Extract the (x, y) coordinate from the center of the cell holding the provided text.  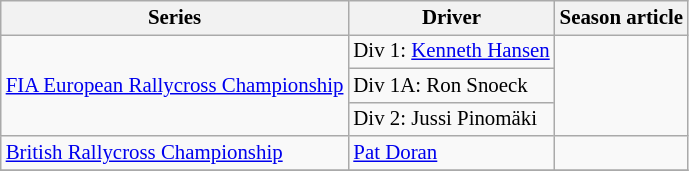
Series (175, 18)
British Rallycross Championship (175, 153)
Div 2: Jussi Pinomäki (451, 119)
Div 1A: Ron Snoeck (451, 85)
Div 1: Kenneth Hansen (451, 51)
Pat Doran (451, 153)
Driver (451, 18)
Season article (622, 18)
FIA European Rallycross Championship (175, 85)
